Find where the given text appears and provide that cell's center as [X, Y] coordinate. 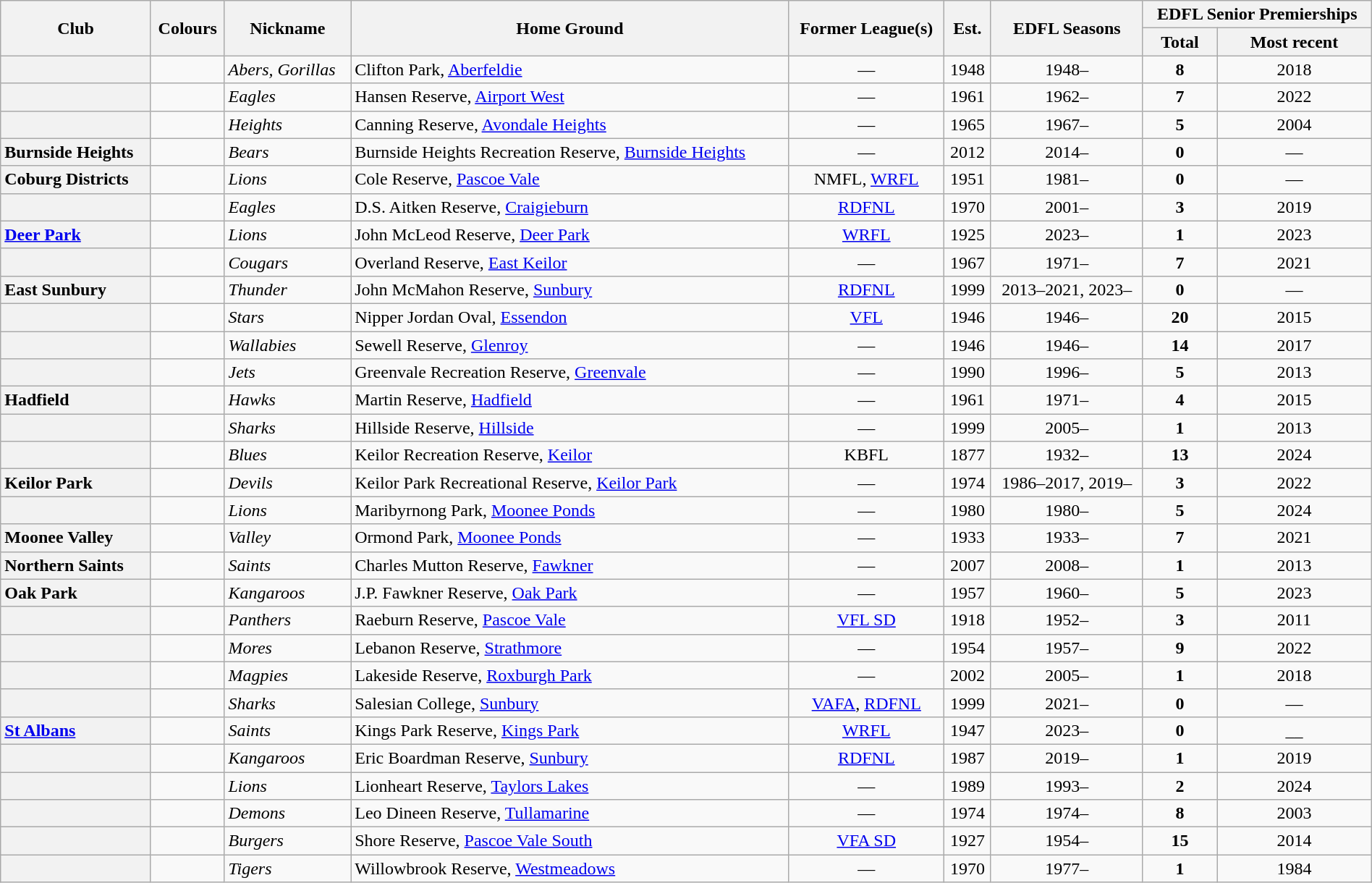
Abers, Gorillas [288, 69]
Deer Park [76, 235]
Keilor Park Recreational Reserve, Keilor Park [570, 483]
Cougars [288, 262]
2019– [1067, 758]
__ [1295, 730]
1987 [967, 758]
1932– [1067, 455]
1933– [1067, 538]
1980– [1067, 510]
Most recent [1295, 42]
2011 [1295, 620]
2017 [1295, 345]
Ormond Park, Moonee Ponds [570, 538]
13 [1180, 455]
2013–2021, 2023– [1067, 290]
1947 [967, 730]
1984 [1295, 869]
1954 [967, 648]
EDFL Seasons [1067, 28]
1967– [1067, 124]
Magpies [288, 675]
2001– [1067, 207]
14 [1180, 345]
Heights [288, 124]
1918 [967, 620]
Sewell Reserve, Glenroy [570, 345]
2004 [1295, 124]
Martin Reserve, Hadfield [570, 400]
Greenvale Recreation Reserve, Greenvale [570, 373]
Oak Park [76, 593]
East Sunbury [76, 290]
1990 [967, 373]
Est. [967, 28]
1974– [1067, 814]
EDFL Senior Premierships [1257, 14]
Former League(s) [866, 28]
2014 [1295, 841]
Nipper Jordan Oval, Essendon [570, 317]
Kings Park Reserve, Kings Park [570, 730]
1951 [967, 179]
Raeburn Reserve, Pascoe Vale [570, 620]
Stars [288, 317]
Lionheart Reserve, Taylors Lakes [570, 785]
2012 [967, 152]
Overland Reserve, East Keilor [570, 262]
Canning Reserve, Avondale Heights [570, 124]
2014– [1067, 152]
Tigers [288, 869]
2002 [967, 675]
2 [1180, 785]
1980 [967, 510]
1954– [1067, 841]
Maribyrnong Park, Moonee Ponds [570, 510]
1948 [967, 69]
Nickname [288, 28]
1965 [967, 124]
2021– [1067, 703]
1933 [967, 538]
Clifton Park, Aberfeldie [570, 69]
Willowbrook Reserve, Westmeadows [570, 869]
1977– [1067, 869]
Coburg Districts [76, 179]
1960– [1067, 593]
KBFL [866, 455]
Northern Saints [76, 565]
Blues [288, 455]
Cole Reserve, Pascoe Vale [570, 179]
Valley [288, 538]
Moonee Valley [76, 538]
Keilor Park [76, 483]
St Albans [76, 730]
John McLeod Reserve, Deer Park [570, 235]
1877 [967, 455]
20 [1180, 317]
Mores [288, 648]
Keilor Recreation Reserve, Keilor [570, 455]
Hansen Reserve, Airport West [570, 97]
9 [1180, 648]
1996– [1067, 373]
VFA SD [866, 841]
1957 [967, 593]
VAFA, RDFNL [866, 703]
Demons [288, 814]
J.P. Fawkner Reserve, Oak Park [570, 593]
Burnside Heights Recreation Reserve, Burnside Heights [570, 152]
Club [76, 28]
Total [1180, 42]
Hawks [288, 400]
Thunder [288, 290]
1962– [1067, 97]
1986–2017, 2019– [1067, 483]
15 [1180, 841]
1967 [967, 262]
1948– [1067, 69]
Eric Boardman Reserve, Sunbury [570, 758]
Lebanon Reserve, Strathmore [570, 648]
VFL [866, 317]
Shore Reserve, Pascoe Vale South [570, 841]
Hillside Reserve, Hillside [570, 428]
Lakeside Reserve, Roxburgh Park [570, 675]
1957– [1067, 648]
Burnside Heights [76, 152]
Wallabies [288, 345]
Bears [288, 152]
Devils [288, 483]
1952– [1067, 620]
4 [1180, 400]
1981– [1067, 179]
D.S. Aitken Reserve, Craigieburn [570, 207]
2007 [967, 565]
1925 [967, 235]
Panthers [288, 620]
2008– [1067, 565]
2003 [1295, 814]
John McMahon Reserve, Sunbury [570, 290]
Jets [288, 373]
1927 [967, 841]
VFL SD [866, 620]
Charles Mutton Reserve, Fawkner [570, 565]
Home Ground [570, 28]
1989 [967, 785]
Hadfield [76, 400]
1993– [1067, 785]
Salesian College, Sunbury [570, 703]
Leo Dineen Reserve, Tullamarine [570, 814]
Colours [187, 28]
NMFL, WRFL [866, 179]
Burgers [288, 841]
